Scan for the cell matching the given text and deliver its [X, Y] coordinate at center. 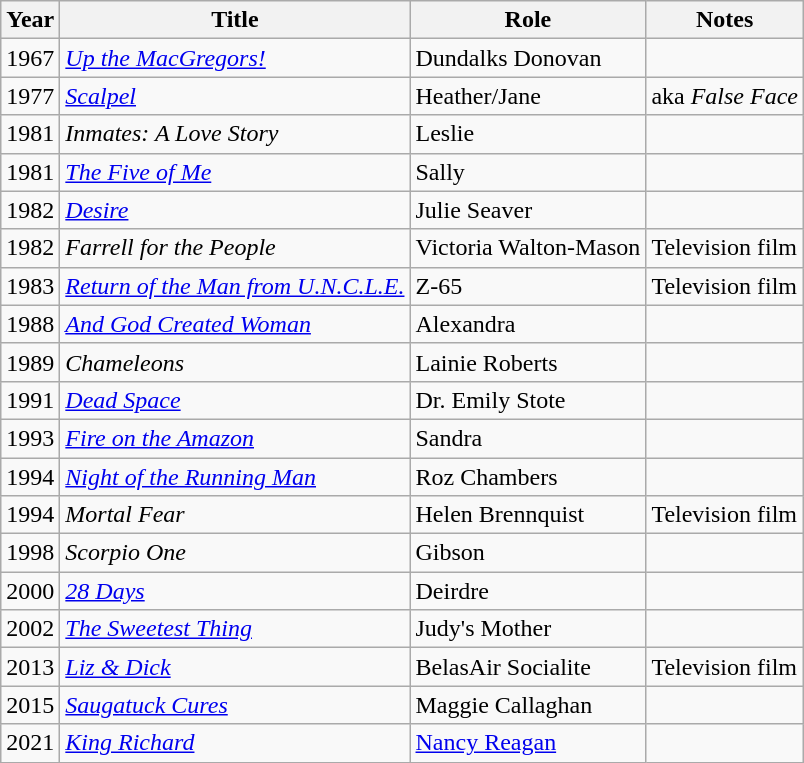
1988 [30, 324]
2002 [30, 629]
1989 [30, 362]
1993 [30, 438]
2015 [30, 705]
The Sweetest Thing [235, 629]
Title [235, 20]
1967 [30, 58]
BelasAir Socialite [528, 667]
Fire on the Amazon [235, 438]
1998 [30, 553]
Sally [528, 172]
Julie Seaver [528, 210]
Roz Chambers [528, 477]
Farrell for the People [235, 248]
Helen Brennquist [528, 515]
Z-65 [528, 286]
The Five of Me [235, 172]
Maggie Callaghan [528, 705]
And God Created Woman [235, 324]
Judy's Mother [528, 629]
Return of the Man from U.N.C.L.E. [235, 286]
Lainie Roberts [528, 362]
2021 [30, 743]
Dr. Emily Stote [528, 400]
Dundalks Donovan [528, 58]
Up the MacGregors! [235, 58]
Deirdre [528, 591]
Heather/Jane [528, 96]
Sandra [528, 438]
1983 [30, 286]
Chameleons [235, 362]
Desire [235, 210]
28 Days [235, 591]
1991 [30, 400]
Role [528, 20]
Mortal Fear [235, 515]
Scalpel [235, 96]
Liz & Dick [235, 667]
Saugatuck Cures [235, 705]
2000 [30, 591]
Dead Space [235, 400]
aka False Face [725, 96]
King Richard [235, 743]
Alexandra [528, 324]
Inmates: A Love Story [235, 134]
2013 [30, 667]
Night of the Running Man [235, 477]
1977 [30, 96]
Nancy Reagan [528, 743]
Year [30, 20]
Victoria Walton-Mason [528, 248]
Gibson [528, 553]
Scorpio One [235, 553]
Leslie [528, 134]
Notes [725, 20]
